Return (X, Y) of the center of cell containing provided text 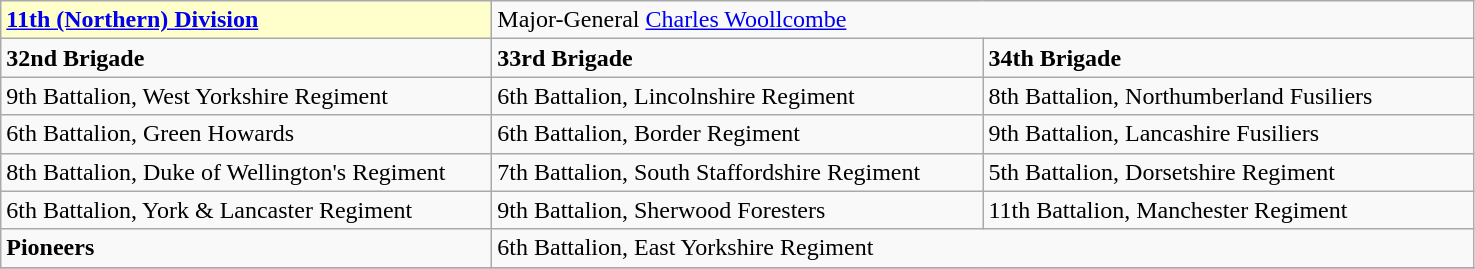
8th Battalion, Northumberland Fusiliers (1228, 96)
7th Battalion, South Staffordshire Regiment (738, 172)
9th Battalion, Sherwood Foresters (738, 210)
5th Battalion, Dorsetshire Regiment (1228, 172)
9th Battalion, Lancashire Fusiliers (1228, 134)
6th Battalion, Lincolnshire Regiment (738, 96)
8th Battalion, Duke of Wellington's Regiment (246, 172)
11th (Northern) Division (246, 20)
Pioneers (246, 248)
6th Battalion, East Yorkshire Regiment (983, 248)
33rd Brigade (738, 58)
11th Battalion, Manchester Regiment (1228, 210)
6th Battalion, York & Lancaster Regiment (246, 210)
6th Battalion, Green Howards (246, 134)
Major-General Charles Woollcombe (983, 20)
34th Brigade (1228, 58)
32nd Brigade (246, 58)
9th Battalion, West Yorkshire Regiment (246, 96)
6th Battalion, Border Regiment (738, 134)
